Return (x, y) of the center of cell containing provided text 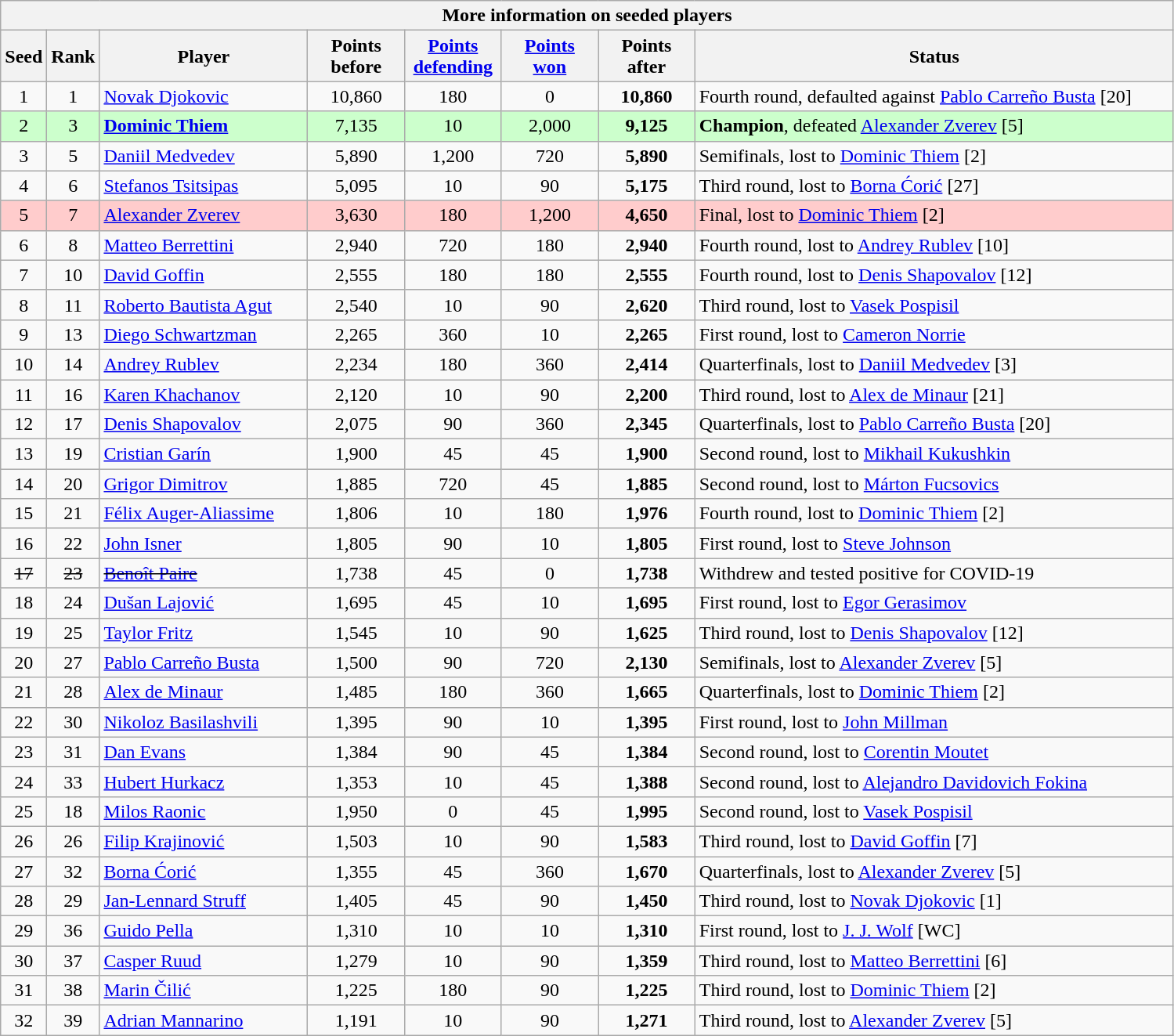
Points before (356, 56)
1,485 (356, 692)
Final, lost to Dominic Thiem [2] (934, 215)
2,075 (356, 424)
7,135 (356, 126)
Marin Čilić (204, 991)
More information on seeded players (587, 16)
Félix Auger-Aliassime (204, 514)
Semifinals, lost to Dominic Thiem [2] (934, 156)
1,271 (647, 1020)
John Isner (204, 543)
1,500 (356, 662)
1,279 (356, 961)
4 (23, 186)
1,583 (647, 841)
Quarterfinals, lost to Daniil Medvedev [3] (934, 364)
Alex de Minaur (204, 692)
1,950 (356, 811)
First round, lost to John Millman (934, 722)
Second round, lost to Vasek Pospisil (934, 811)
39 (74, 1020)
Cristian Garín (204, 454)
12 (23, 424)
36 (74, 931)
2,200 (647, 394)
Roberto Bautista Agut (204, 305)
Casper Ruud (204, 961)
Fourth round, lost to Denis Shapovalov [12] (934, 275)
1,450 (647, 901)
Champion, defeated Alexander Zverev [5] (934, 126)
Quarterfinals, lost to Dominic Thiem [2] (934, 692)
9,125 (647, 126)
David Goffin (204, 275)
Stefanos Tsitsipas (204, 186)
Points won (550, 56)
Borna Ćorić (204, 872)
Third round, lost to Dominic Thiem [2] (934, 991)
Rank (74, 56)
Denis Shapovalov (204, 424)
Third round, lost to Alex de Minaur [21] (934, 394)
Status (934, 56)
2,345 (647, 424)
Milos Raonic (204, 811)
1,670 (647, 872)
2 (23, 126)
Third round, lost to Denis Shapovalov [12] (934, 633)
Andrey Rublev (204, 364)
2,120 (356, 394)
Benoît Paire (204, 573)
Adrian Mannarino (204, 1020)
Third round, lost to Vasek Pospisil (934, 305)
Alexander Zverev (204, 215)
Third round, lost to David Goffin [7] (934, 841)
First round, lost to Steve Johnson (934, 543)
Points after (647, 56)
Matteo Berrettini (204, 245)
1,976 (647, 514)
33 (74, 782)
1,353 (356, 782)
3,630 (356, 215)
Withdrew and tested positive for COVID-19 (934, 573)
1,388 (647, 782)
Seed (23, 56)
2,414 (647, 364)
First round, lost to Egor Gerasimov (934, 603)
Fourth round, defaulted against Pablo Carreño Busta [20] (934, 96)
2,620 (647, 305)
1,625 (647, 633)
1,405 (356, 901)
1,806 (356, 514)
Daniil Medvedev (204, 156)
5,175 (647, 186)
Second round, lost to Mikhail Kukushkin (934, 454)
Dominic Thiem (204, 126)
Third round, lost to Borna Ćorić [27] (934, 186)
Jan-Lennard Struff (204, 901)
Third round, lost to Alexander Zverev [5] (934, 1020)
2,540 (356, 305)
38 (74, 991)
Taylor Fritz (204, 633)
Semifinals, lost to Alexander Zverev [5] (934, 662)
Grigor Dimitrov (204, 484)
Third round, lost to Matteo Berrettini [6] (934, 961)
1,355 (356, 872)
Dušan Lajović (204, 603)
15 (23, 514)
Diego Schwartzman (204, 334)
Karen Khachanov (204, 394)
4,650 (647, 215)
1,665 (647, 692)
First round, lost to J. J. Wolf [WC] (934, 931)
1,503 (356, 841)
Nikoloz Basilashvili (204, 722)
Fourth round, lost to Dominic Thiem [2] (934, 514)
1,545 (356, 633)
First round, lost to Cameron Norrie (934, 334)
Novak Djokovic (204, 96)
Filip Krajinović (204, 841)
2,130 (647, 662)
Hubert Hurkacz (204, 782)
1,995 (647, 811)
Quarterfinals, lost to Alexander Zverev [5] (934, 872)
Guido Pella (204, 931)
1,359 (647, 961)
1,191 (356, 1020)
Second round, lost to Alejandro Davidovich Fokina (934, 782)
Pablo Carreño Busta (204, 662)
Player (204, 56)
2,234 (356, 364)
Points defending (453, 56)
9 (23, 334)
Fourth round, lost to Andrey Rublev [10] (934, 245)
Dan Evans (204, 752)
Second round, lost to Márton Fucsovics (934, 484)
Quarterfinals, lost to Pablo Carreño Busta [20] (934, 424)
2,000 (550, 126)
5,095 (356, 186)
37 (74, 961)
Second round, lost to Corentin Moutet (934, 752)
Third round, lost to Novak Djokovic [1] (934, 901)
